Identify which cell holds the provided text, then report its (x, y) central coordinate. 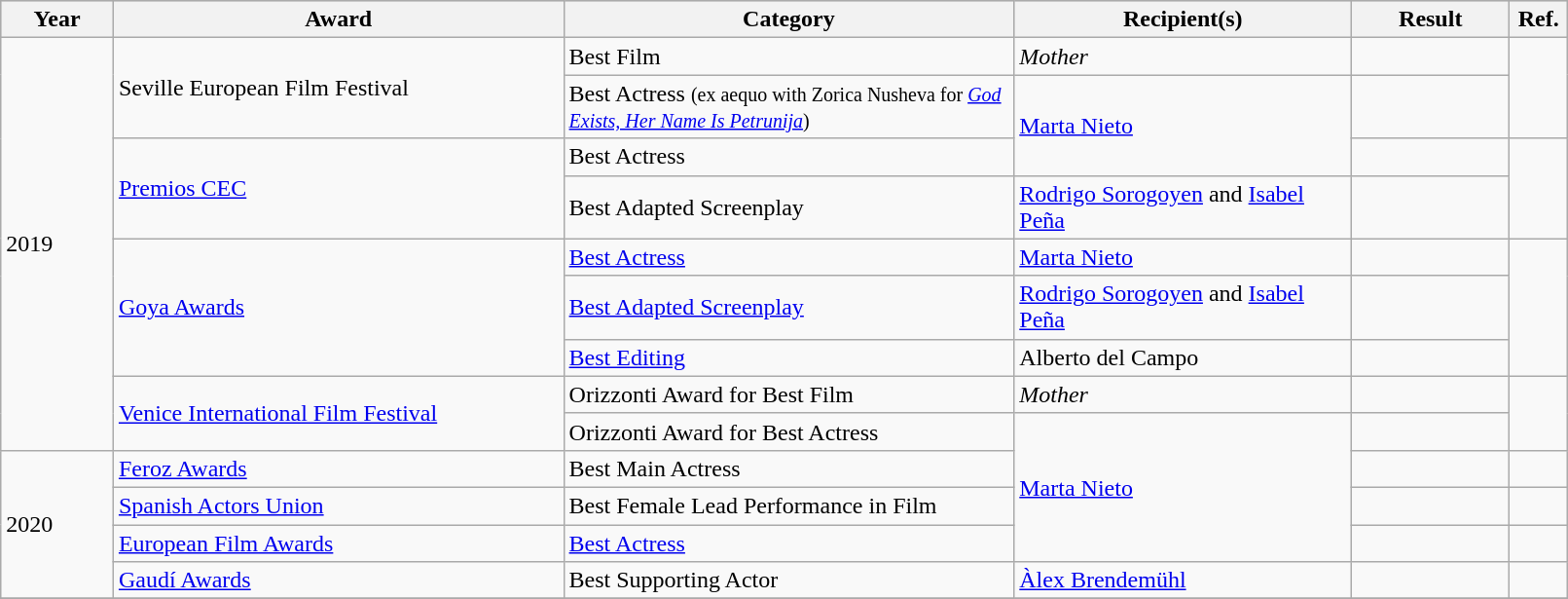
Best Actress (ex aequo with Zorica Nusheva for God Exists, Her Name Is Petrunija) (788, 107)
Best Main Actress (788, 468)
Alberto del Campo (1184, 357)
2019 (57, 244)
Orizzonti Award for Best Film (788, 394)
Gaudí Awards (339, 580)
Best Film (788, 56)
Orizzonti Award for Best Actress (788, 431)
Venice International Film Festival (339, 413)
Result (1431, 19)
Seville European Film Festival (339, 88)
Category (788, 19)
Premios CEC (339, 189)
Goya Awards (339, 308)
Year (57, 19)
Best Editing (788, 357)
Award (339, 19)
European Film Awards (339, 543)
2020 (57, 524)
Feroz Awards (339, 468)
Recipient(s) (1184, 19)
Ref. (1539, 19)
Spanish Actors Union (339, 505)
Best Female Lead Performance in Film (788, 505)
Àlex Brendemühl (1184, 580)
Best Supporting Actor (788, 580)
